From the cell containing the given text, extract its center point as (X, Y) coordinate. 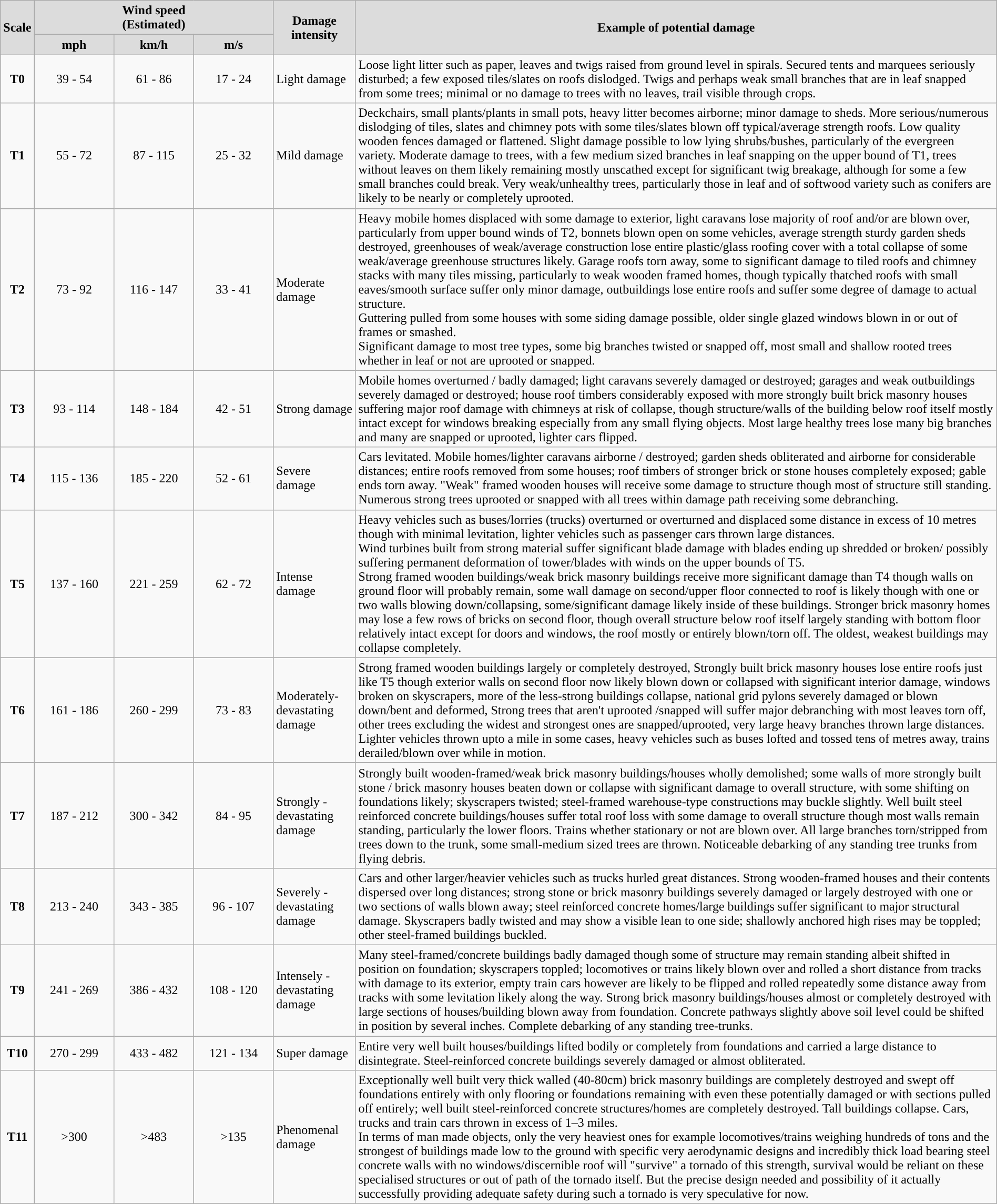
121 - 134 (233, 1053)
mph (74, 45)
Scale (17, 27)
T3 (17, 409)
39 - 54 (74, 79)
T4 (17, 479)
Strong damage (314, 409)
Light damage (314, 79)
km/h (154, 45)
T2 (17, 289)
185 - 220 (154, 479)
241 - 269 (74, 990)
T0 (17, 79)
Mild damage (314, 156)
>135 (233, 1137)
Moderate damage (314, 289)
73 - 83 (233, 710)
T10 (17, 1053)
17 - 24 (233, 79)
61 - 86 (154, 79)
T8 (17, 906)
213 - 240 (74, 906)
260 - 299 (154, 710)
52 - 61 (233, 479)
116 - 147 (154, 289)
386 - 432 (154, 990)
73 - 92 (74, 289)
300 - 342 (154, 815)
T11 (17, 1137)
Severe damage (314, 479)
Severely - devastating damage (314, 906)
221 - 259 (154, 584)
T5 (17, 584)
42 - 51 (233, 409)
25 - 32 (233, 156)
Damage intensity (314, 27)
T6 (17, 710)
62 - 72 (233, 584)
T1 (17, 156)
96 - 107 (233, 906)
187 - 212 (74, 815)
55 - 72 (74, 156)
>300 (74, 1137)
115 - 136 (74, 479)
Intensely -devastating damage (314, 990)
T7 (17, 815)
Intense damage (314, 584)
108 - 120 (233, 990)
Example of potential damage (676, 27)
84 - 95 (233, 815)
Super damage (314, 1053)
161 - 186 (74, 710)
T9 (17, 990)
Strongly - devastating damage (314, 815)
433 - 482 (154, 1053)
270 - 299 (74, 1053)
Phenomenal damage (314, 1137)
Moderately-devastating damage (314, 710)
93 - 114 (74, 409)
148 - 184 (154, 409)
33 - 41 (233, 289)
m/s (233, 45)
87 - 115 (154, 156)
343 - 385 (154, 906)
Wind speed(Estimated) (154, 18)
137 - 160 (74, 584)
>483 (154, 1137)
